Provide the (x, y) coordinate of the cell's center where the given text is located.  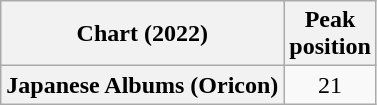
Peakposition (330, 34)
Chart (2022) (142, 34)
21 (330, 85)
Japanese Albums (Oricon) (142, 85)
